Extract the [x, y] coordinate from the center of the cell holding the provided text.  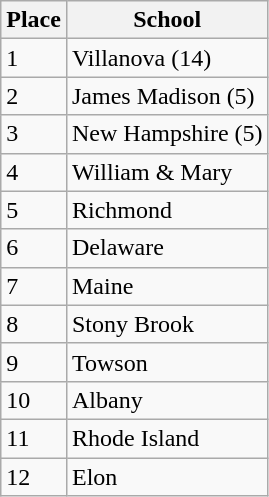
Maine [167, 286]
1 [34, 58]
Rhode Island [167, 438]
Towson [167, 362]
Villanova (14) [167, 58]
10 [34, 400]
5 [34, 210]
3 [34, 134]
7 [34, 286]
William & Mary [167, 172]
Delaware [167, 248]
James Madison (5) [167, 96]
Albany [167, 400]
School [167, 20]
4 [34, 172]
2 [34, 96]
Elon [167, 477]
New Hampshire (5) [167, 134]
8 [34, 324]
9 [34, 362]
Stony Brook [167, 324]
Place [34, 20]
Richmond [167, 210]
11 [34, 438]
6 [34, 248]
12 [34, 477]
